Scan for the cell matching the given text and deliver its [X, Y] coordinate at center. 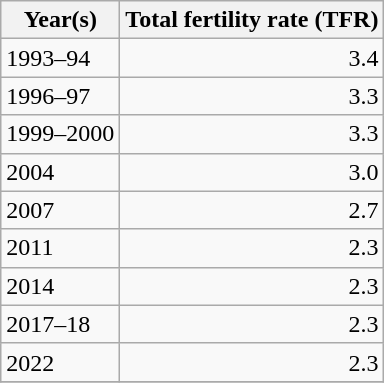
2007 [60, 210]
2017–18 [60, 324]
2022 [60, 362]
2004 [60, 172]
2014 [60, 286]
Total fertility rate (TFR) [252, 20]
1993–94 [60, 58]
Year(s) [60, 20]
2.7 [252, 210]
3.0 [252, 172]
1999–2000 [60, 134]
2011 [60, 248]
3.4 [252, 58]
1996–97 [60, 96]
